Pinpoint the cell where the given text exists, returning its (x, y) midpoint coordinate. 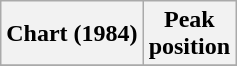
Peakposition (189, 34)
Chart (1984) (72, 34)
